Scan for the cell matching the given text and deliver its (x, y) coordinate at center. 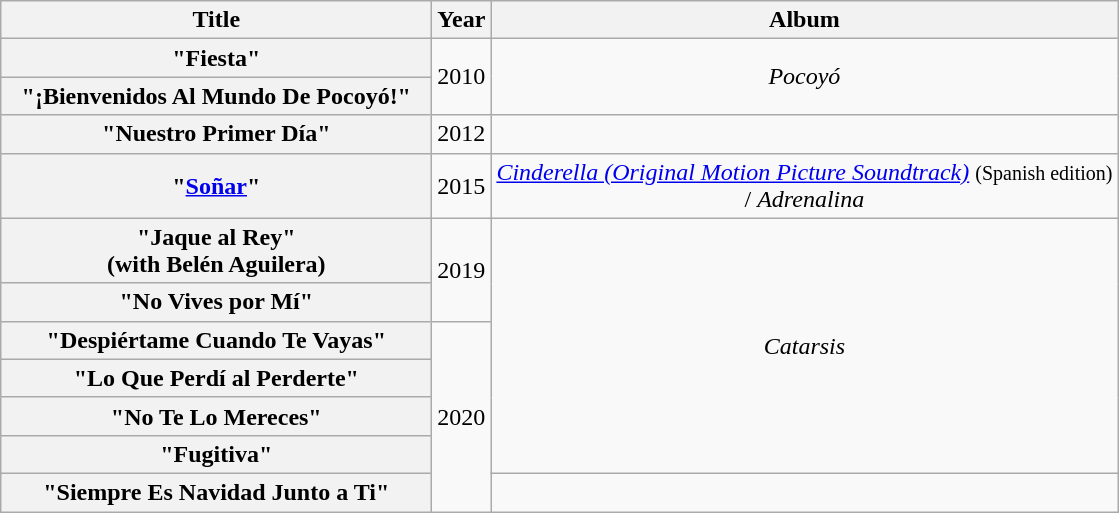
"Despiértame Cuando Te Vayas" (216, 340)
2019 (462, 270)
2010 (462, 77)
"Fiesta" (216, 58)
"Fugitiva" (216, 454)
Catarsis (804, 346)
"Nuestro Primer Día" (216, 134)
2012 (462, 134)
"Soñar" (216, 186)
"Siempre Es Navidad Junto a Ti" (216, 492)
Title (216, 20)
"Jaque al Rey"(with Belén Aguilera) (216, 250)
"¡Bienvenidos Al Mundo De Pocoyó!" (216, 96)
Year (462, 20)
Album (804, 20)
2015 (462, 186)
Pocoyó (804, 77)
"Lo Que Perdí al Perderte" (216, 378)
"No Te Lo Mereces" (216, 416)
"No Vives por Mí" (216, 302)
Cinderella (Original Motion Picture Soundtrack) (Spanish edition)/ Adrenalina (804, 186)
2020 (462, 416)
